Locate the cell with the specified text and output its (X, Y) center coordinate. 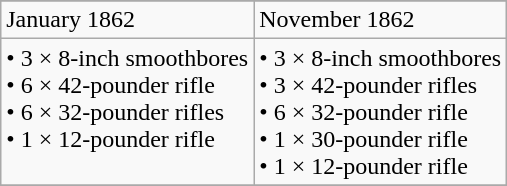
• 3 × 8-inch smoothbores• 6 × 42-pounder rifle• 6 × 32-pounder rifles• 1 × 12-pounder rifle (128, 112)
November 1862 (380, 20)
January 1862 (128, 20)
• 3 × 8-inch smoothbores• 3 × 42-pounder rifles• 6 × 32-pounder rifle• 1 × 30-pounder rifle• 1 × 12-pounder rifle (380, 112)
